Search for the cell housing the specified text and yield its (x, y) center coordinate. 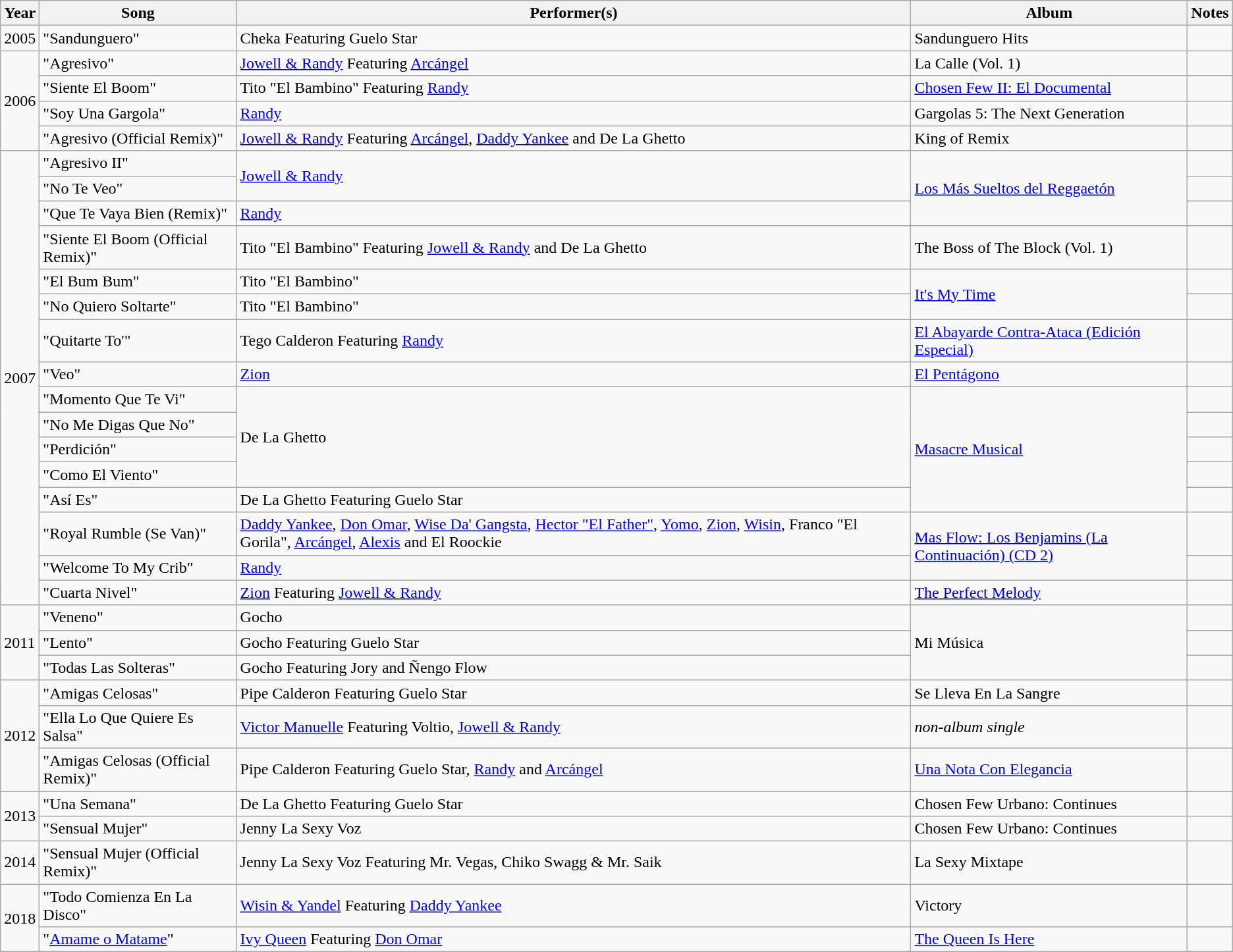
Sandunguero Hits (1049, 38)
Victor Manuelle Featuring Voltio, Jowell & Randy (574, 727)
Year (20, 13)
Jowell & Randy Featuring Arcángel, Daddy Yankee and De La Ghetto (574, 138)
Se Lleva En La Sangre (1049, 693)
The Queen Is Here (1049, 939)
"Sensual Mujer" (138, 829)
Ivy Queen Featuring Don Omar (574, 939)
"Ella Lo Que Quiere Es Salsa" (138, 727)
"Lento" (138, 643)
Una Nota Con Elegancia (1049, 769)
"No Me Digas Que No" (138, 425)
"Una Semana" (138, 804)
"Quitarte To'" (138, 340)
Song (138, 13)
"Como El Viento" (138, 475)
Jowell & Randy (574, 176)
Mi Música (1049, 643)
Gocho (574, 618)
2011 (20, 643)
"Así Es" (138, 500)
"Amigas Celosas (Official Remix)" (138, 769)
Pipe Calderon Featuring Guelo Star, Randy and Arcángel (574, 769)
"Amigas Celosas" (138, 693)
"Agresivo II" (138, 163)
2014 (20, 862)
Wisin & Yandel Featuring Daddy Yankee (574, 906)
Album (1049, 13)
Mas Flow: Los Benjamins (La Continuación) (CD 2) (1049, 546)
"Sandunguero" (138, 38)
De La Ghetto (574, 437)
"Royal Rumble (Se Van)" (138, 533)
Zion Featuring Jowell & Randy (574, 593)
Gocho Featuring Guelo Star (574, 643)
"Amame o Matame" (138, 939)
The Boss of The Block (Vol. 1) (1049, 248)
Pipe Calderon Featuring Guelo Star (574, 693)
"Agresivo (Official Remix)" (138, 138)
2012 (20, 735)
Notes (1210, 13)
"Welcome To My Crib" (138, 568)
2007 (20, 378)
"Momento Que Te Vi" (138, 400)
El Pentágono (1049, 375)
It's My Time (1049, 294)
Chosen Few II: El Documental (1049, 88)
"Agresivo" (138, 63)
2013 (20, 816)
2005 (20, 38)
"Perdición" (138, 450)
Cheka Featuring Guelo Star (574, 38)
King of Remix (1049, 138)
"Soy Una Gargola" (138, 113)
The Perfect Melody (1049, 593)
"Sensual Mujer (Official Remix)" (138, 862)
"Todo Comienza En La Disco" (138, 906)
Tego Calderon Featuring Randy (574, 340)
2018 (20, 918)
Performer(s) (574, 13)
"Todas Las Solteras" (138, 668)
Masacre Musical (1049, 450)
"Que Te Vaya Bien (Remix)" (138, 213)
"No Te Veo" (138, 188)
Jenny La Sexy Voz Featuring Mr. Vegas, Chiko Swagg & Mr. Saik (574, 862)
La Sexy Mixtape (1049, 862)
La Calle (Vol. 1) (1049, 63)
"El Bum Bum" (138, 281)
Victory (1049, 906)
Daddy Yankee, Don Omar, Wise Da' Gangsta, Hector "El Father", Yomo, Zion, Wisin, Franco "El Gorila", Arcángel, Alexis and El Roockie (574, 533)
"Siente El Boom (Official Remix)" (138, 248)
Jowell & Randy Featuring Arcángel (574, 63)
"Siente El Boom" (138, 88)
Gargolas 5: The Next Generation (1049, 113)
"No Quiero Soltarte" (138, 306)
"Cuarta Nivel" (138, 593)
Zion (574, 375)
Jenny La Sexy Voz (574, 829)
El Abayarde Contra-Ataca (Edición Especial) (1049, 340)
"Veneno" (138, 618)
Los Más Sueltos del Reggaetón (1049, 188)
non-album single (1049, 727)
Gocho Featuring Jory and Ñengo Flow (574, 668)
"Veo" (138, 375)
2006 (20, 101)
Tito "El Bambino" Featuring Randy (574, 88)
Tito "El Bambino" Featuring Jowell & Randy and De La Ghetto (574, 248)
